Detect which cell encompasses the target text, then output its (x, y) center coordinate. 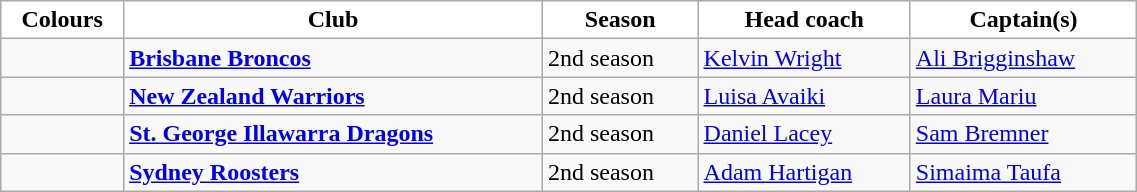
Head coach (804, 20)
Luisa Avaiki (804, 96)
Kelvin Wright (804, 58)
Ali Brigginshaw (1024, 58)
New Zealand Warriors (334, 96)
St. George Illawarra Dragons (334, 134)
Adam Hartigan (804, 172)
Season (620, 20)
Daniel Lacey (804, 134)
Captain(s) (1024, 20)
Sam Bremner (1024, 134)
Sydney Roosters (334, 172)
Colours (62, 20)
Laura Mariu (1024, 96)
Brisbane Broncos (334, 58)
Club (334, 20)
Simaima Taufa (1024, 172)
